From the cell containing the given text, extract its center point as (x, y) coordinate. 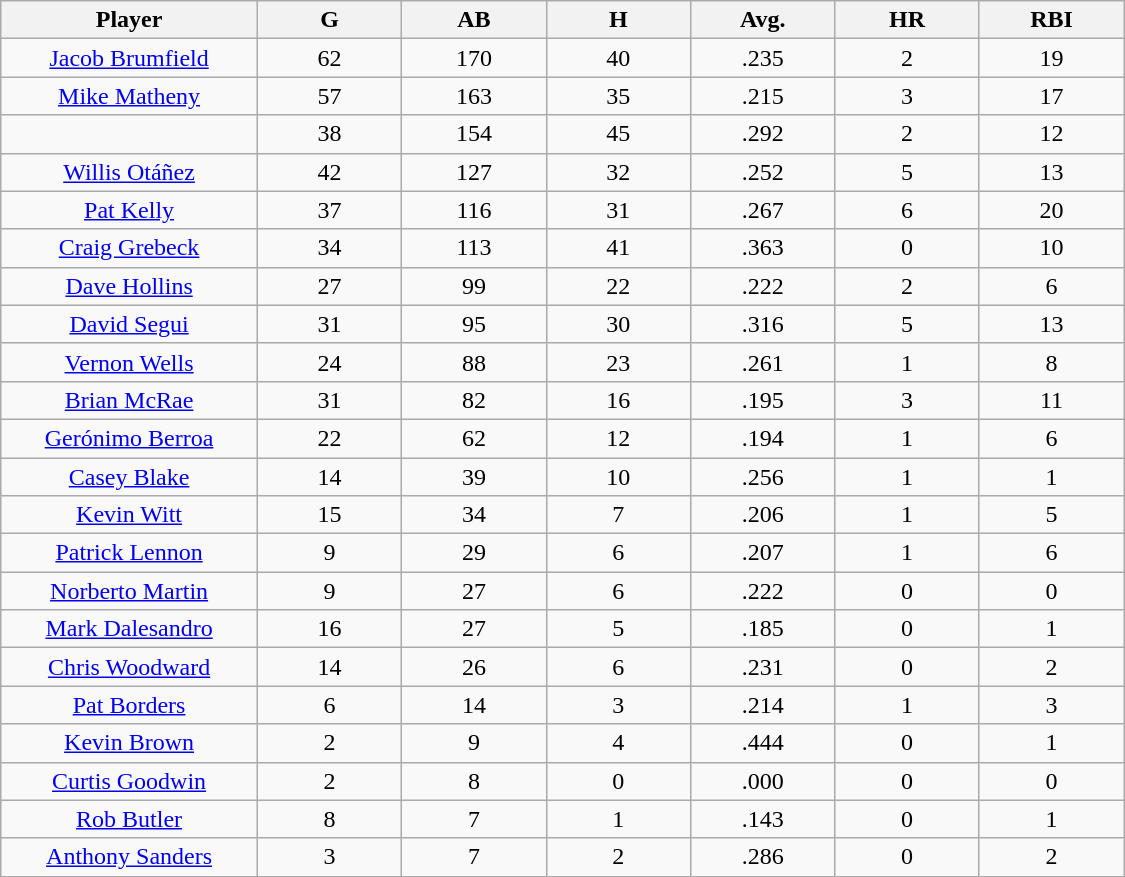
Brian McRae (130, 400)
32 (618, 172)
99 (474, 286)
Norberto Martin (130, 591)
.261 (763, 362)
20 (1051, 210)
82 (474, 400)
.215 (763, 96)
.256 (763, 477)
David Segui (130, 324)
88 (474, 362)
Avg. (763, 20)
39 (474, 477)
RBI (1051, 20)
.231 (763, 667)
Kevin Witt (130, 515)
35 (618, 96)
Casey Blake (130, 477)
AB (474, 20)
.252 (763, 172)
.363 (763, 248)
26 (474, 667)
Pat Kelly (130, 210)
.185 (763, 629)
38 (329, 134)
4 (618, 743)
H (618, 20)
.206 (763, 515)
Mike Matheny (130, 96)
.292 (763, 134)
113 (474, 248)
.444 (763, 743)
.207 (763, 553)
.286 (763, 857)
11 (1051, 400)
154 (474, 134)
Pat Borders (130, 705)
.143 (763, 819)
57 (329, 96)
42 (329, 172)
170 (474, 58)
116 (474, 210)
.214 (763, 705)
17 (1051, 96)
163 (474, 96)
Willis Otáñez (130, 172)
G (329, 20)
Kevin Brown (130, 743)
Curtis Goodwin (130, 781)
Vernon Wells (130, 362)
.235 (763, 58)
41 (618, 248)
.000 (763, 781)
HR (907, 20)
19 (1051, 58)
127 (474, 172)
40 (618, 58)
45 (618, 134)
Mark Dalesandro (130, 629)
.267 (763, 210)
24 (329, 362)
Jacob Brumfield (130, 58)
15 (329, 515)
.194 (763, 438)
30 (618, 324)
.316 (763, 324)
Dave Hollins (130, 286)
Chris Woodward (130, 667)
Player (130, 20)
29 (474, 553)
.195 (763, 400)
95 (474, 324)
37 (329, 210)
Rob Butler (130, 819)
Gerónimo Berroa (130, 438)
Anthony Sanders (130, 857)
Craig Grebeck (130, 248)
23 (618, 362)
Patrick Lennon (130, 553)
